Detect which cell encompasses the target text, then output its (x, y) center coordinate. 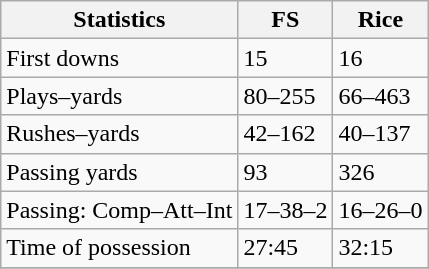
27:45 (286, 248)
Statistics (120, 20)
Rushes–yards (120, 134)
Passing: Comp–Att–Int (120, 210)
Passing yards (120, 172)
66–463 (380, 96)
40–137 (380, 134)
16–26–0 (380, 210)
326 (380, 172)
17–38–2 (286, 210)
First downs (120, 58)
80–255 (286, 96)
Rice (380, 20)
Plays–yards (120, 96)
Time of possession (120, 248)
16 (380, 58)
15 (286, 58)
42–162 (286, 134)
32:15 (380, 248)
FS (286, 20)
93 (286, 172)
